Locate the cell with the specified text and output its [x, y] center coordinate. 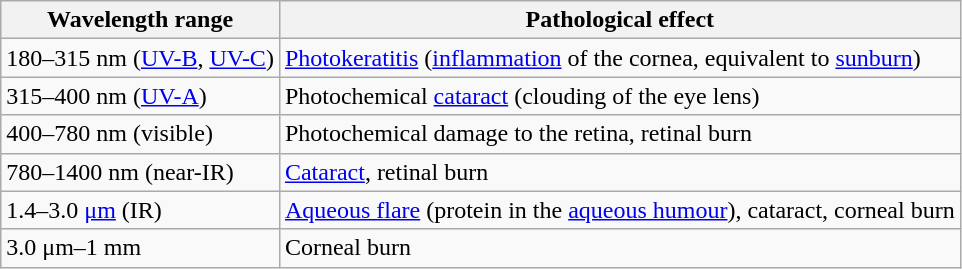
3.0 μm–1 mm [140, 248]
315–400 nm (UV-A) [140, 96]
180–315 nm (UV-B, UV-C) [140, 58]
Pathological effect [620, 20]
Corneal burn [620, 248]
Photochemical damage to the retina, retinal burn [620, 134]
780–1400 nm (near-IR) [140, 172]
1.4–3.0 μm (IR) [140, 210]
Wavelength range [140, 20]
Photokeratitis (inflammation of the cornea, equivalent to sunburn) [620, 58]
Cataract, retinal burn [620, 172]
Photochemical cataract (clouding of the eye lens) [620, 96]
400–780 nm (visible) [140, 134]
Aqueous flare (protein in the aqueous humour), cataract, corneal burn [620, 210]
